Return (X, Y) of the center of cell containing provided text 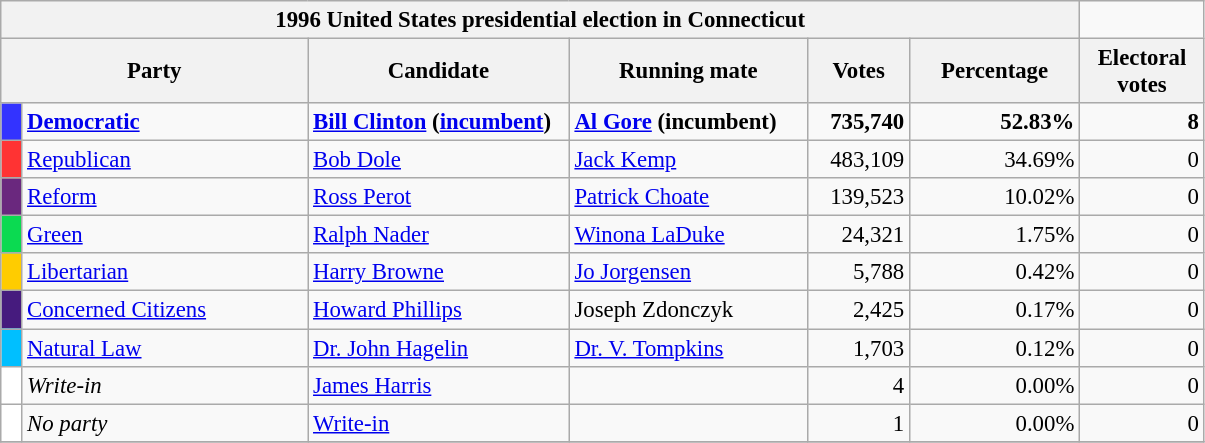
Joseph Zdonczyk (688, 310)
735,740 (859, 122)
1.75% (994, 235)
Bob Dole (438, 160)
Percentage (994, 72)
Ralph Nader (438, 235)
483,109 (859, 160)
139,523 (859, 197)
8 (1142, 122)
Ross Perot (438, 197)
5,788 (859, 273)
Patrick Choate (688, 197)
Running mate (688, 72)
Jack Kemp (688, 160)
Al Gore (incumbent) (688, 122)
Natural Law (165, 348)
34.69% (994, 160)
Bill Clinton (incumbent) (438, 122)
Jo Jorgensen (688, 273)
Dr. V. Tompkins (688, 348)
Concerned Citizens (165, 310)
Votes (859, 72)
Green (165, 235)
Dr. John Hagelin (438, 348)
James Harris (438, 385)
Democratic (165, 122)
1,703 (859, 348)
10.02% (994, 197)
0.42% (994, 273)
1996 United States presidential election in Connecticut (540, 20)
Libertarian (165, 273)
4 (859, 385)
0.12% (994, 348)
Republican (165, 160)
Candidate (438, 72)
0.17% (994, 310)
1 (859, 423)
2,425 (859, 310)
52.83% (994, 122)
Electoral votes (1142, 72)
Winona LaDuke (688, 235)
24,321 (859, 235)
Party (154, 72)
Reform (165, 197)
Howard Phillips (438, 310)
Harry Browne (438, 273)
No party (165, 423)
